Identify which cell holds the provided text, then report its [X, Y] central coordinate. 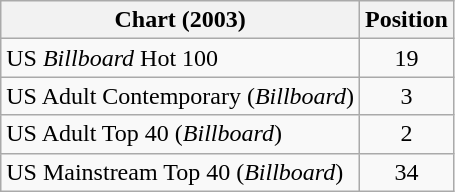
US Mainstream Top 40 (Billboard) [180, 172]
2 [407, 134]
3 [407, 96]
US Adult Top 40 (Billboard) [180, 134]
19 [407, 58]
US Adult Contemporary (Billboard) [180, 96]
US Billboard Hot 100 [180, 58]
Position [407, 20]
Chart (2003) [180, 20]
34 [407, 172]
